Output the (X, Y) coordinate of the center of the cell containing the given text.  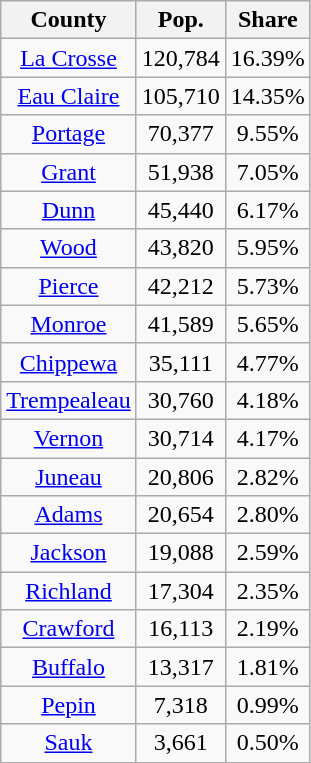
16,113 (180, 629)
6.17% (268, 210)
45,440 (180, 210)
4.77% (268, 362)
2.80% (268, 515)
9.55% (268, 134)
Grant (68, 172)
Richland (68, 591)
2.19% (268, 629)
51,938 (180, 172)
Share (268, 20)
Trempealeau (68, 400)
Adams (68, 515)
5.95% (268, 248)
19,088 (180, 553)
16.39% (268, 58)
20,654 (180, 515)
35,111 (180, 362)
2.35% (268, 591)
13,317 (180, 667)
Eau Claire (68, 96)
0.50% (268, 743)
42,212 (180, 286)
4.18% (268, 400)
Dunn (68, 210)
Sauk (68, 743)
Chippewa (68, 362)
7,318 (180, 705)
4.17% (268, 438)
30,714 (180, 438)
1.81% (268, 667)
Buffalo (68, 667)
County (68, 20)
Juneau (68, 477)
Monroe (68, 324)
Portage (68, 134)
105,710 (180, 96)
Pop. (180, 20)
41,589 (180, 324)
Vernon (68, 438)
2.59% (268, 553)
43,820 (180, 248)
0.99% (268, 705)
5.65% (268, 324)
120,784 (180, 58)
17,304 (180, 591)
Jackson (68, 553)
Wood (68, 248)
30,760 (180, 400)
Pepin (68, 705)
7.05% (268, 172)
3,661 (180, 743)
La Crosse (68, 58)
Pierce (68, 286)
14.35% (268, 96)
2.82% (268, 477)
20,806 (180, 477)
Crawford (68, 629)
5.73% (268, 286)
70,377 (180, 134)
